Return the (X, Y) coordinate for the center point of the cell that contains the specified text.  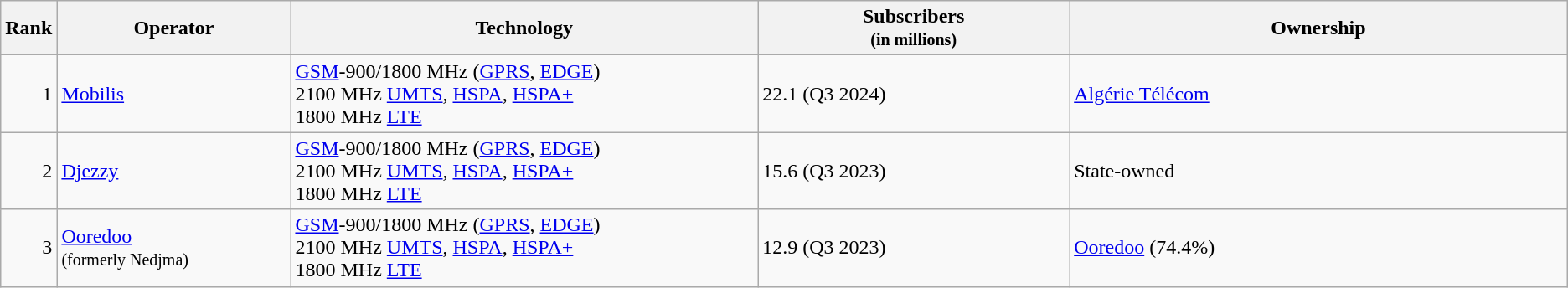
Ooredoo (74.4%) (1318, 248)
12.9 (Q3 2023) (914, 248)
3 (28, 248)
Ooredoo(formerly Nedjma) (174, 248)
Djezzy (174, 171)
1 (28, 94)
Algérie Télécom (1318, 94)
State-owned (1318, 171)
Rank (28, 28)
15.6 (Q3 2023) (914, 171)
22.1 (Q3 2024) (914, 94)
2 (28, 171)
Technology (524, 28)
Operator (174, 28)
Ownership (1318, 28)
Mobilis (174, 94)
Subscribers(in millions) (914, 28)
